Return the [X, Y] coordinate for the center point of the cell that contains the specified text.  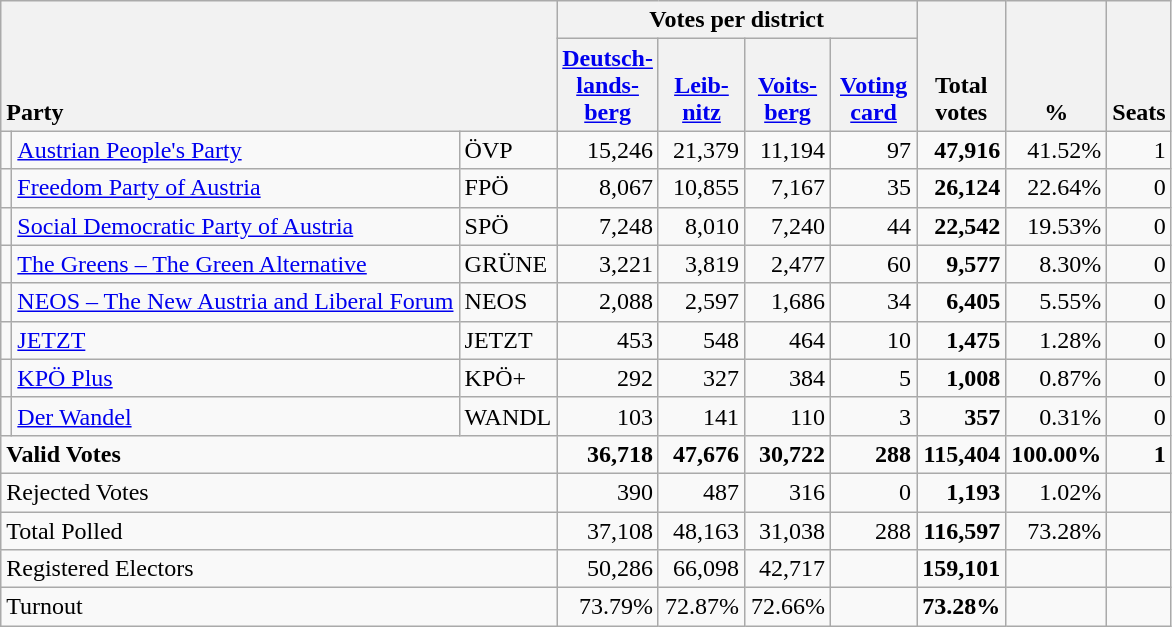
73.79% [608, 607]
44 [874, 226]
6,405 [962, 302]
8.30% [1056, 264]
100.00% [1056, 454]
41.52% [1056, 150]
0.87% [1056, 378]
72.87% [701, 607]
30,722 [788, 454]
36,718 [608, 454]
103 [608, 416]
Votes per district [737, 20]
Leib-nitz [701, 85]
141 [701, 416]
1,193 [962, 492]
464 [788, 340]
SPÖ [508, 226]
487 [701, 492]
8,067 [608, 188]
47,676 [701, 454]
Party [279, 66]
66,098 [701, 569]
159,101 [962, 569]
1,008 [962, 378]
7,167 [788, 188]
NEOS [508, 302]
316 [788, 492]
Der Wandel [236, 416]
1.02% [1056, 492]
3 [874, 416]
FPÖ [508, 188]
19.53% [1056, 226]
292 [608, 378]
% [1056, 66]
1,475 [962, 340]
2,597 [701, 302]
Deutsch-lands-berg [608, 85]
35 [874, 188]
KPÖ Plus [236, 378]
Valid Votes [279, 454]
1.28% [1056, 340]
KPÖ+ [508, 378]
ÖVP [508, 150]
390 [608, 492]
548 [701, 340]
2,088 [608, 302]
116,597 [962, 531]
15,246 [608, 150]
Turnout [279, 607]
Registered Electors [279, 569]
Votingcard [874, 85]
9,577 [962, 264]
22.64% [1056, 188]
384 [788, 378]
Freedom Party of Austria [236, 188]
Total Polled [279, 531]
Rejected Votes [279, 492]
5.55% [1056, 302]
Voits-berg [788, 85]
37,108 [608, 531]
327 [701, 378]
48,163 [701, 531]
50,286 [608, 569]
3,819 [701, 264]
10,855 [701, 188]
Totalvotes [962, 66]
453 [608, 340]
31,038 [788, 531]
GRÜNE [508, 264]
7,248 [608, 226]
2,477 [788, 264]
1,686 [788, 302]
60 [874, 264]
72.66% [788, 607]
115,404 [962, 454]
Social Democratic Party of Austria [236, 226]
97 [874, 150]
Seats [1139, 66]
The Greens – The Green Alternative [236, 264]
5 [874, 378]
26,124 [962, 188]
21,379 [701, 150]
Austrian People's Party [236, 150]
8,010 [701, 226]
110 [788, 416]
WANDL [508, 416]
7,240 [788, 226]
10 [874, 340]
357 [962, 416]
47,916 [962, 150]
22,542 [962, 226]
NEOS – The New Austria and Liberal Forum [236, 302]
42,717 [788, 569]
34 [874, 302]
11,194 [788, 150]
0.31% [1056, 416]
3,221 [608, 264]
